Output the (x, y) coordinate of the center of the cell containing the given text.  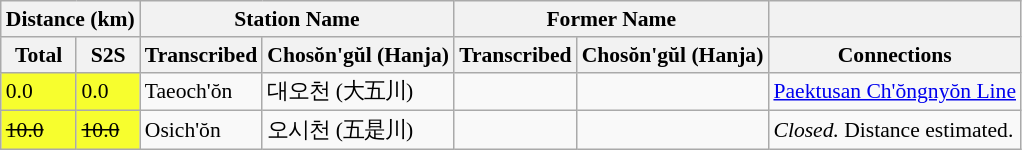
Osich'ŏn (201, 130)
Closed. Distance estimated. (894, 130)
대오천 (大五川) (358, 92)
Connections (894, 55)
Total (39, 55)
오시천 (五是川) (358, 130)
Paektusan Ch'ŏngnyŏn Line (894, 92)
S2S (108, 55)
Former Name (611, 19)
Taeoch'ŏn (201, 92)
Distance (km) (70, 19)
Station Name (297, 19)
